Return [X, Y] of the center of cell containing provided text 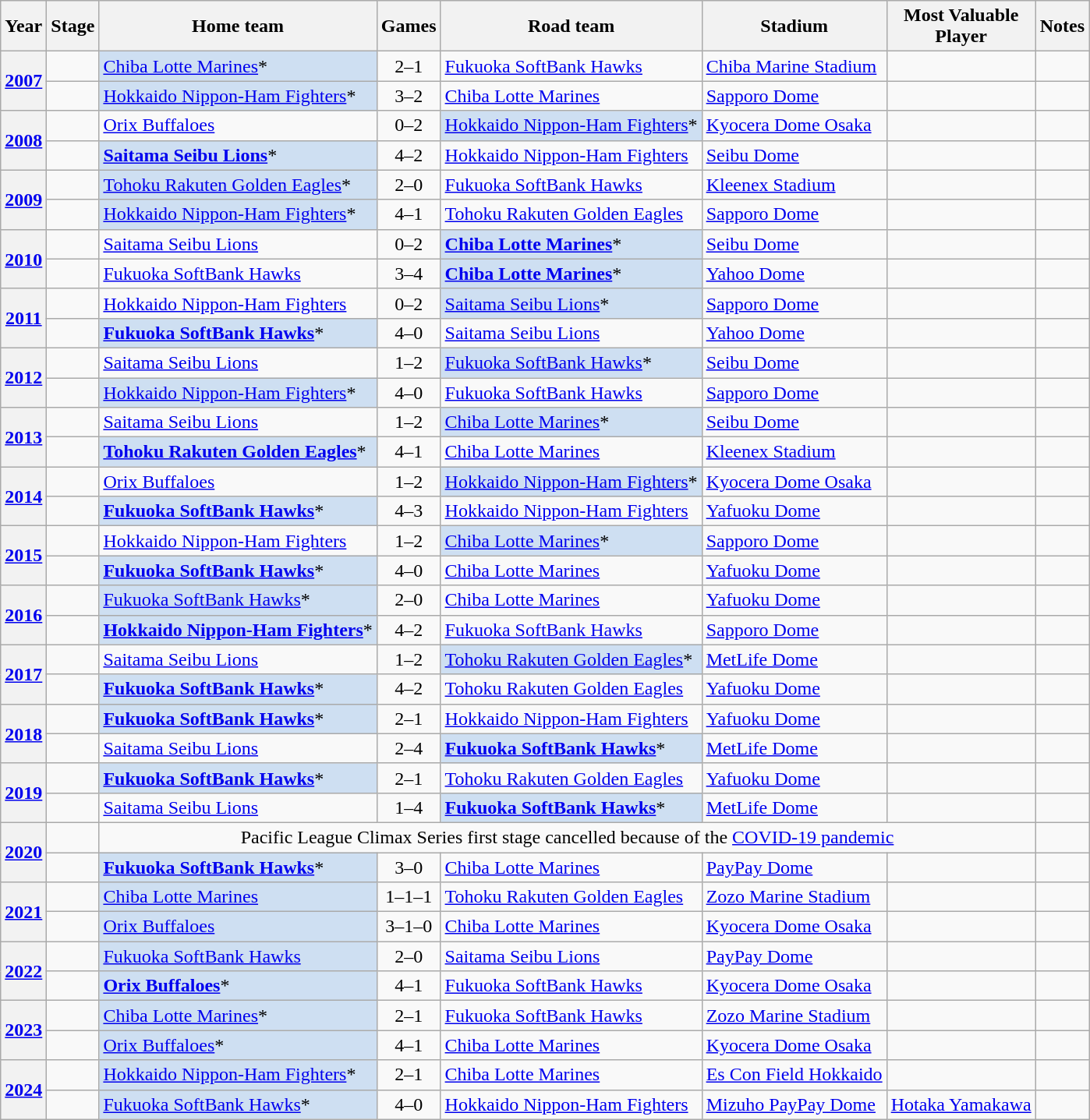
2012 [23, 377]
Chiba Marine Stadium [794, 66]
3–4 [409, 274]
1–1–1 [409, 897]
Stadium [794, 26]
2020 [23, 852]
Year [23, 26]
3–0 [409, 867]
2007 [23, 81]
2021 [23, 912]
4–3 [409, 511]
2009 [23, 200]
2024 [23, 1090]
3–2 [409, 96]
3–1–0 [409, 927]
2022 [23, 971]
2023 [23, 1030]
2–4 [409, 748]
Road team [571, 26]
Notes [1062, 26]
2011 [23, 318]
2017 [23, 674]
Stage [73, 26]
1–4 [409, 807]
2018 [23, 733]
2016 [23, 615]
2015 [23, 556]
Games [409, 26]
2008 [23, 140]
Home team [238, 26]
Most ValuablePlayer [961, 26]
Hotaka Yamakawa [961, 1104]
2019 [23, 793]
Mizuho PayPay Dome [794, 1104]
2010 [23, 259]
Pacific League Climax Series first stage cancelled because of the COVID-19 pandemic [568, 837]
Es Con Field Hokkaido [794, 1075]
2013 [23, 437]
2014 [23, 496]
